Determine the [X, Y] coordinate at the center of the cell enclosing the given text.  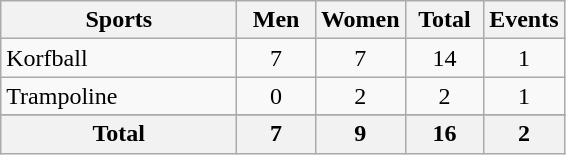
0 [276, 96]
9 [360, 134]
Events [524, 20]
Sports [119, 20]
16 [444, 134]
14 [444, 58]
Men [276, 20]
Trampoline [119, 96]
Women [360, 20]
Korfball [119, 58]
